Pinpoint the cell where the given text exists, returning its [x, y] midpoint coordinate. 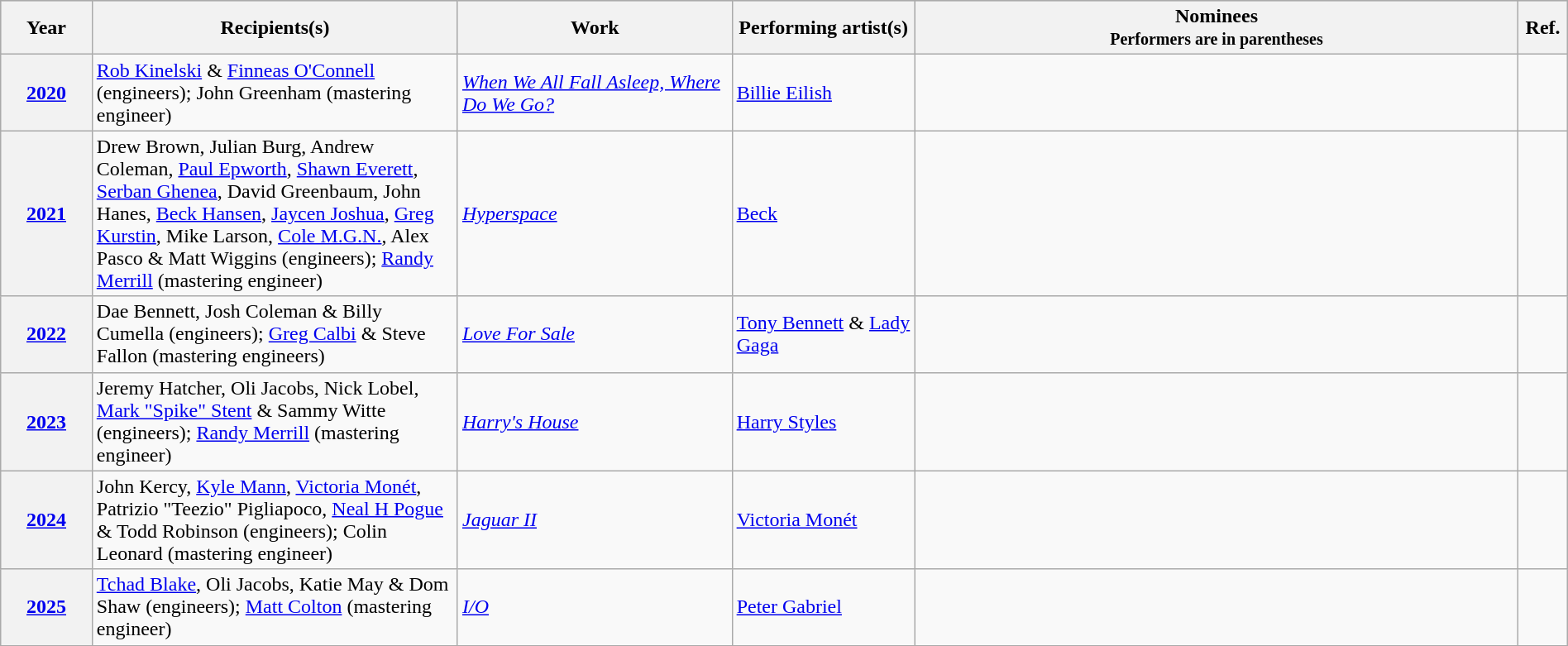
Peter Gabriel [824, 607]
Year [46, 28]
John Kercy, Kyle Mann, Victoria Monét, Patrizio "Teezio" Pigliapoco, Neal H Pogue & Todd Robinson (engineers); Colin Leonard (mastering engineer) [275, 519]
Billie Eilish [824, 93]
Dae Bennett, Josh Coleman & Billy Cumella (engineers); Greg Calbi & Steve Fallon (mastering engineers) [275, 334]
When We All Fall Asleep, Where Do We Go? [595, 93]
Jaguar II [595, 519]
Hyperspace [595, 213]
Tchad Blake, Oli Jacobs, Katie May & Dom Shaw (engineers); Matt Colton (mastering engineer) [275, 607]
Rob Kinelski & Finneas O'Connell (engineers); John Greenham (mastering engineer) [275, 93]
Victoria Monét [824, 519]
2024 [46, 519]
Performing artist(s) [824, 28]
Jeremy Hatcher, Oli Jacobs, Nick Lobel, Mark "Spike" Stent & Sammy Witte (engineers); Randy Merrill (mastering engineer) [275, 422]
Tony Bennett & Lady Gaga [824, 334]
2021 [46, 213]
Harry Styles [824, 422]
Recipients(s) [275, 28]
Ref. [1543, 28]
Work [595, 28]
2025 [46, 607]
NomineesPerformers are in parentheses [1217, 28]
2023 [46, 422]
2022 [46, 334]
2020 [46, 93]
I/O [595, 607]
Harry's House [595, 422]
Beck [824, 213]
Love For Sale [595, 334]
